Identify which cell holds the provided text, then report its [x, y] central coordinate. 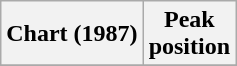
Peakposition [189, 34]
Chart (1987) [72, 34]
